Return (x, y) of the center of cell containing provided text 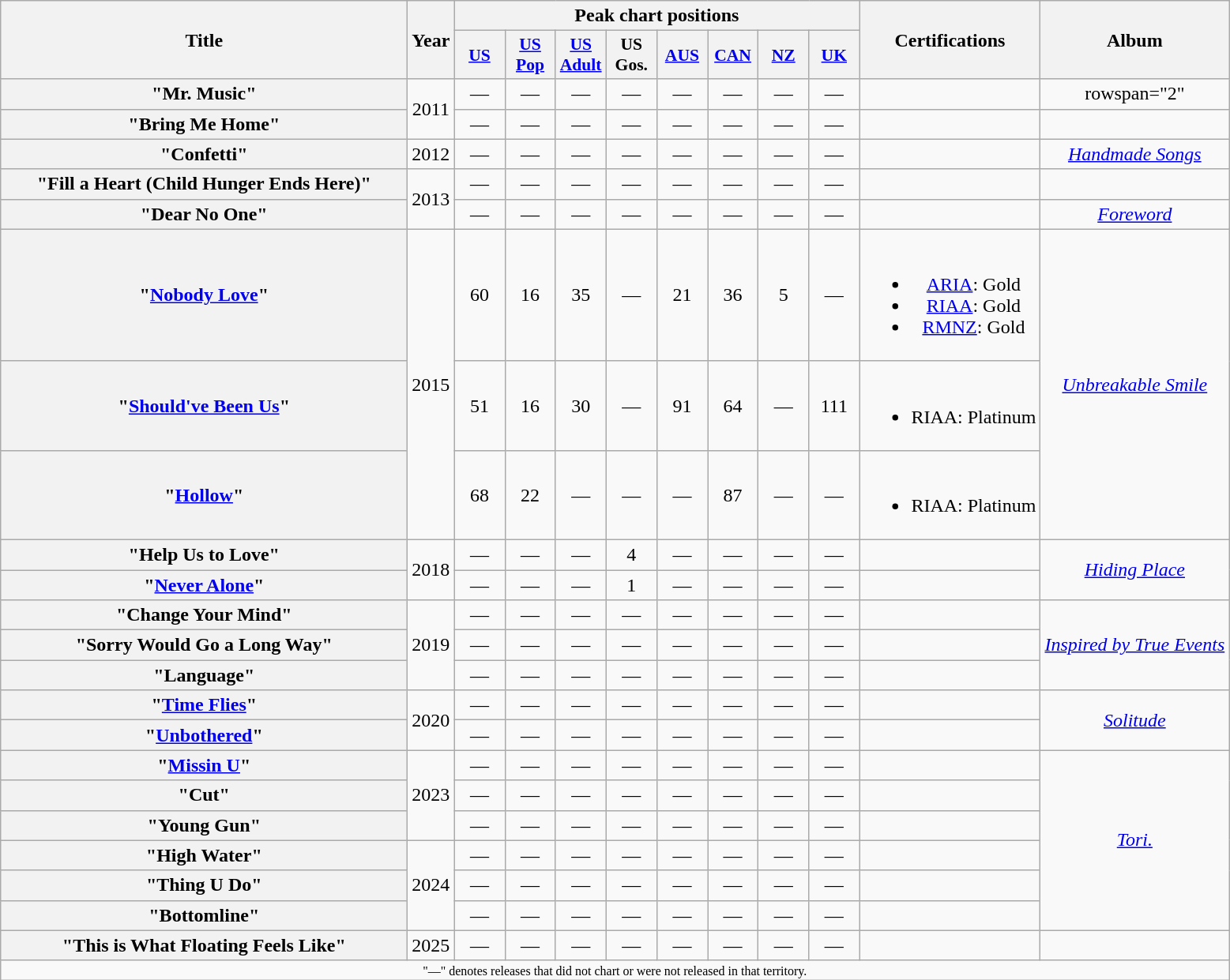
Hiding Place (1134, 569)
2018 (431, 569)
"Unbothered" (204, 735)
21 (682, 295)
USPop (530, 55)
UK (834, 55)
"Language" (204, 675)
2012 (431, 154)
USGos. (631, 55)
"Dear No One" (204, 214)
Unbreakable Smile (1134, 384)
Peak chart positions (657, 16)
2019 (431, 645)
"Missin U" (204, 765)
1 (631, 585)
"Young Gun" (204, 825)
2020 (431, 720)
91 (682, 406)
"Change Your Mind" (204, 615)
2013 (431, 199)
CAN (733, 55)
Handmade Songs (1134, 154)
22 (530, 494)
USAdult (581, 55)
US (480, 55)
51 (480, 406)
ARIA: GoldRIAA: GoldRMNZ: Gold (950, 295)
60 (480, 295)
30 (581, 406)
"Time Flies" (204, 705)
Tori. (1134, 840)
"Fill a Heart (Child Hunger Ends Here)" (204, 184)
2023 (431, 795)
111 (834, 406)
"Confetti" (204, 154)
"Mr. Music" (204, 94)
2024 (431, 885)
"This is What Floating Feels Like" (204, 945)
"High Water" (204, 855)
35 (581, 295)
"Sorry Would Go a Long Way" (204, 645)
Album (1134, 39)
"Bring Me Home" (204, 124)
rowspan="2" (1134, 94)
"Cut" (204, 795)
68 (480, 494)
Title (204, 39)
"Bottomline" (204, 915)
"Never Alone" (204, 585)
Year (431, 39)
Certifications (950, 39)
"Hollow" (204, 494)
"Thing U Do" (204, 885)
NZ (784, 55)
AUS (682, 55)
Inspired by True Events (1134, 645)
2015 (431, 384)
"Help Us to Love" (204, 554)
2011 (431, 109)
64 (733, 406)
"Should've Been Us" (204, 406)
87 (733, 494)
5 (784, 295)
"—" denotes releases that did not chart or were not released in that territory. (615, 970)
2025 (431, 945)
Solitude (1134, 720)
36 (733, 295)
"Nobody Love" (204, 295)
4 (631, 554)
Foreword (1134, 214)
